Determine the [X, Y] coordinate at the center of the cell enclosing the given text.  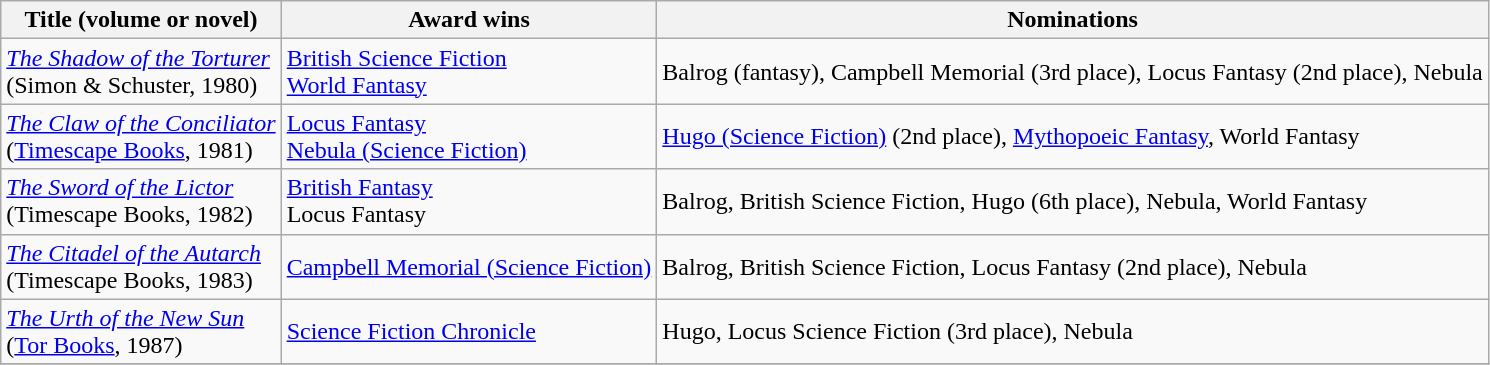
Nominations [1072, 20]
British Science Fiction World Fantasy [469, 72]
The Citadel of the Autarch (Timescape Books, 1983) [141, 266]
The Sword of the Lictor (Timescape Books, 1982) [141, 202]
The Claw of the Conciliator (Timescape Books, 1981) [141, 136]
Campbell Memorial (Science Fiction) [469, 266]
Title (volume or novel) [141, 20]
The Urth of the New Sun (Tor Books, 1987) [141, 332]
The Shadow of the Torturer (Simon & Schuster, 1980) [141, 72]
British Fantasy Locus Fantasy [469, 202]
Hugo (Science Fiction) (2nd place), Mythopoeic Fantasy, World Fantasy [1072, 136]
Locus Fantasy Nebula (Science Fiction) [469, 136]
Science Fiction Chronicle [469, 332]
Balrog, British Science Fiction, Hugo (6th place), Nebula, World Fantasy [1072, 202]
Award wins [469, 20]
Balrog (fantasy), Campbell Memorial (3rd place), Locus Fantasy (2nd place), Nebula [1072, 72]
Hugo, Locus Science Fiction (3rd place), Nebula [1072, 332]
Balrog, British Science Fiction, Locus Fantasy (2nd place), Nebula [1072, 266]
